Find where the given text appears and provide that cell's center as (x, y) coordinate. 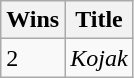
Kojak (99, 58)
2 (33, 58)
Wins (33, 20)
Title (99, 20)
